Search for the cell housing the specified text and yield its (x, y) center coordinate. 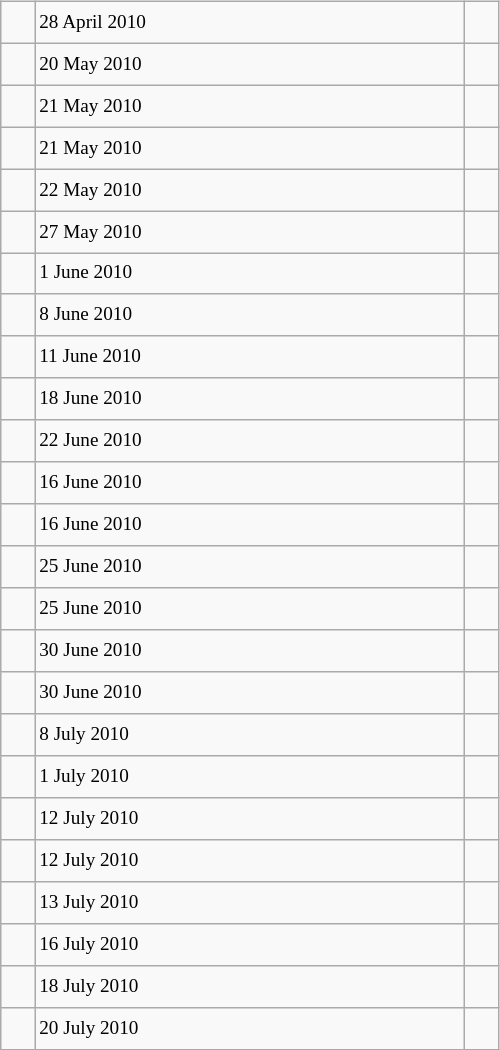
20 May 2010 (250, 64)
1 July 2010 (250, 777)
8 July 2010 (250, 735)
8 June 2010 (250, 315)
20 July 2010 (250, 1028)
11 June 2010 (250, 357)
18 July 2010 (250, 986)
27 May 2010 (250, 232)
22 June 2010 (250, 441)
18 June 2010 (250, 399)
28 April 2010 (250, 22)
1 June 2010 (250, 274)
16 July 2010 (250, 944)
22 May 2010 (250, 190)
13 July 2010 (250, 902)
